Output the [X, Y] coordinate of the center of the cell containing the given text.  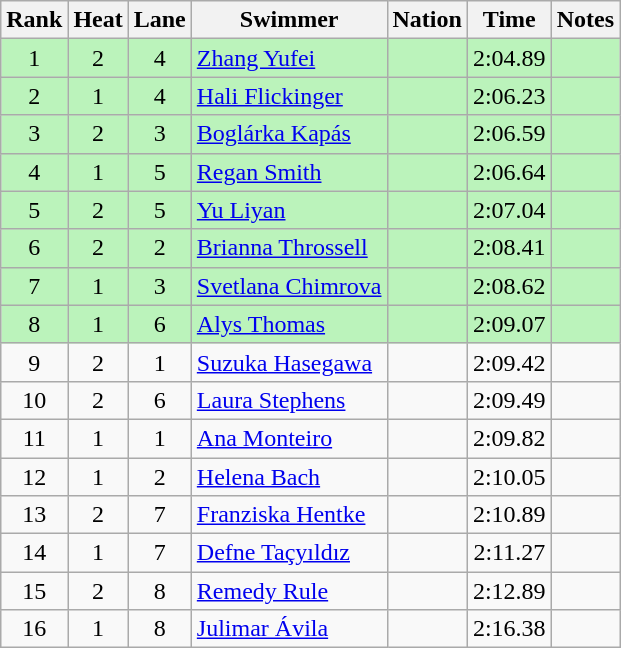
Ana Monteiro [289, 438]
2:09.42 [509, 362]
2:04.89 [509, 58]
2:10.05 [509, 477]
2:06.64 [509, 172]
Swimmer [289, 20]
2:09.07 [509, 324]
2:10.89 [509, 515]
Remedy Rule [289, 591]
Nation [427, 20]
2:09.82 [509, 438]
Heat [98, 20]
Brianna Throssell [289, 248]
Boglárka Kapás [289, 134]
Helena Bach [289, 477]
2:06.23 [509, 96]
Julimar Ávila [289, 629]
14 [34, 553]
11 [34, 438]
13 [34, 515]
2:09.49 [509, 400]
Suzuka Hasegawa [289, 362]
Svetlana Chimrova [289, 286]
16 [34, 629]
2:08.41 [509, 248]
Hali Flickinger [289, 96]
2:06.59 [509, 134]
Franziska Hentke [289, 515]
Notes [585, 20]
2:16.38 [509, 629]
Zhang Yufei [289, 58]
9 [34, 362]
2:08.62 [509, 286]
Regan Smith [289, 172]
12 [34, 477]
Alys Thomas [289, 324]
10 [34, 400]
Laura Stephens [289, 400]
Defne Taçyıldız [289, 553]
Rank [34, 20]
Time [509, 20]
2:11.27 [509, 553]
Yu Liyan [289, 210]
Lane [160, 20]
15 [34, 591]
2:12.89 [509, 591]
2:07.04 [509, 210]
